Extract the [x, y] coordinate from the center of the cell holding the provided text.  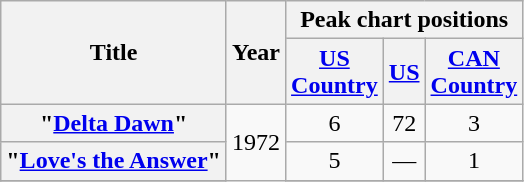
"Delta Dawn" [114, 123]
USCountry [335, 72]
3 [474, 123]
1 [474, 161]
Peak chart positions [404, 20]
US [404, 72]
72 [404, 123]
— [404, 161]
5 [335, 161]
"Love's the Answer" [114, 161]
Year [256, 52]
1972 [256, 142]
Title [114, 52]
CANCountry [474, 72]
6 [335, 123]
